Locate the cell with the specified text and output its [x, y] center coordinate. 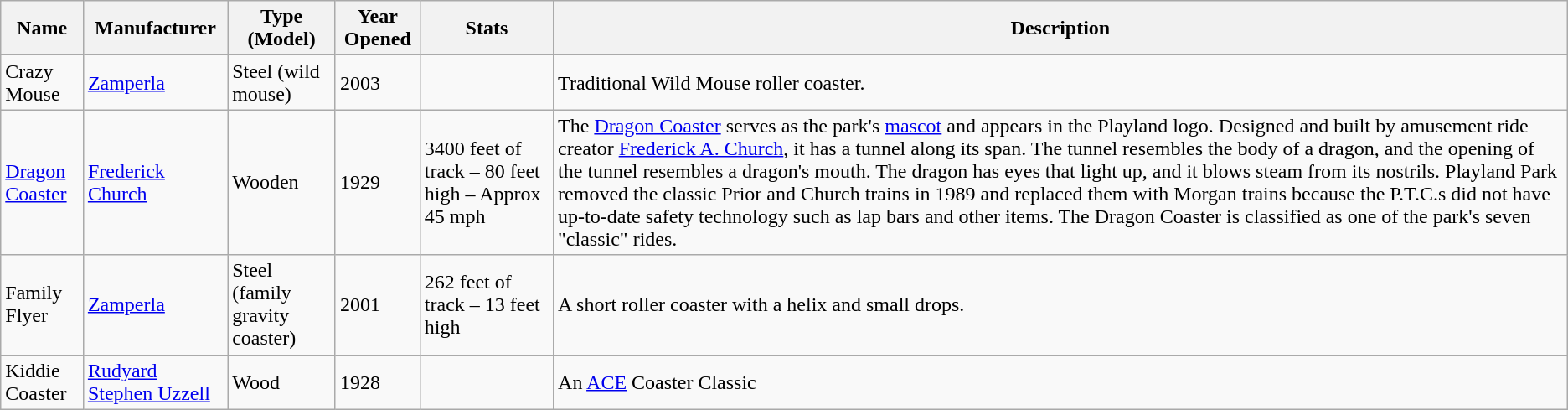
Crazy Mouse [42, 82]
3400 feet of track – 80 feet high – Approx 45 mph [486, 183]
2001 [377, 305]
1929 [377, 183]
Description [1060, 29]
1928 [377, 382]
Steel (wild mouse) [281, 82]
Stats [486, 29]
Kiddie Coaster [42, 382]
Dragon Coaster [42, 183]
An ACE Coaster Classic [1060, 382]
2003 [377, 82]
Traditional Wild Mouse roller coaster. [1060, 82]
Manufacturer [155, 29]
Wooden [281, 183]
Frederick Church [155, 183]
Family Flyer [42, 305]
262 feet of track – 13 feet high [486, 305]
Name [42, 29]
A short roller coaster with a helix and small drops. [1060, 305]
Wood [281, 382]
Year Opened [377, 29]
Rudyard Stephen Uzzell [155, 382]
Steel (family gravity coaster) [281, 305]
Type (Model) [281, 29]
